Extract the (x, y) coordinate from the center of the cell holding the provided text.  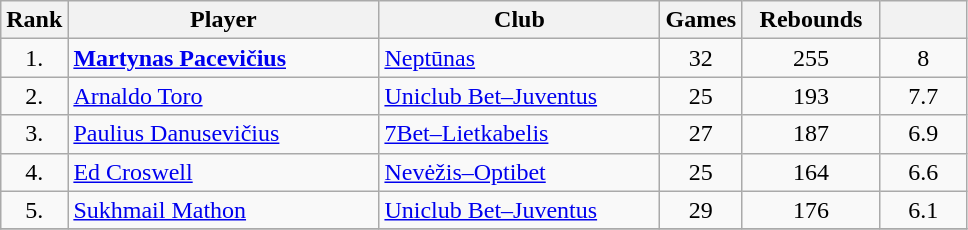
193 (812, 96)
187 (812, 134)
32 (701, 58)
6.6 (923, 172)
4. (34, 172)
7.7 (923, 96)
1. (34, 58)
Rebounds (812, 20)
8 (923, 58)
Neptūnas (520, 58)
Rank (34, 20)
Club (520, 20)
Nevėžis–Optibet (520, 172)
Arnaldo Toro (224, 96)
27 (701, 134)
Sukhmail Mathon (224, 210)
29 (701, 210)
2. (34, 96)
255 (812, 58)
5. (34, 210)
176 (812, 210)
3. (34, 134)
6.1 (923, 210)
164 (812, 172)
Player (224, 20)
7Bet–Lietkabelis (520, 134)
Games (701, 20)
6.9 (923, 134)
Paulius Danusevičius (224, 134)
Ed Croswell (224, 172)
Martynas Pacevičius (224, 58)
